Provide the [x, y] coordinate of the cell's center where the given text is located.  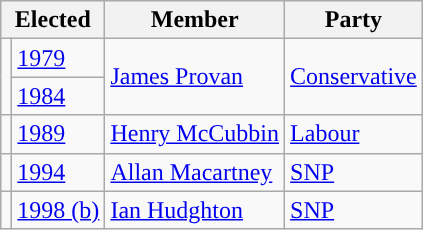
Member [195, 20]
1989 [58, 134]
1998 (b) [58, 210]
1994 [58, 172]
Allan Macartney [195, 172]
Henry McCubbin [195, 134]
James Provan [195, 77]
Party [354, 20]
Labour [354, 134]
1984 [58, 96]
Ian Hudghton [195, 210]
Conservative [354, 77]
1979 [58, 58]
Elected [53, 20]
